Extract the [X, Y] coordinate from the center of the cell holding the provided text.  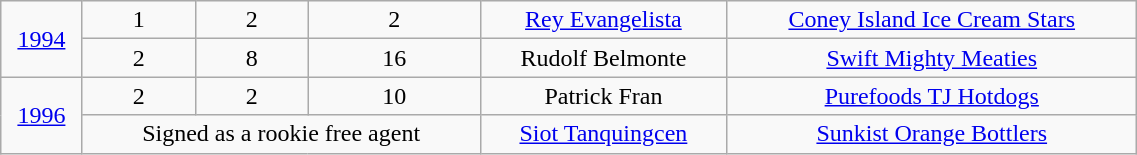
Rudolf Belmonte [603, 58]
Signed as a rookie free agent [281, 134]
Rey Evangelista [603, 20]
1994 [42, 39]
1 [138, 20]
Swift Mighty Meaties [932, 58]
Coney Island Ice Cream Stars [932, 20]
Patrick Fran [603, 96]
Siot Tanquingcen [603, 134]
1996 [42, 115]
10 [394, 96]
16 [394, 58]
Purefoods TJ Hotdogs [932, 96]
8 [252, 58]
Sunkist Orange Bottlers [932, 134]
